Identify which cell holds the provided text, then report its [X, Y] central coordinate. 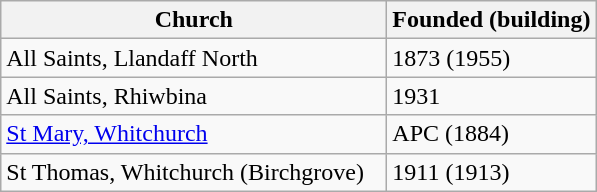
1873 (1955) [492, 58]
All Saints, Llandaff North [194, 58]
1931 [492, 96]
All Saints, Rhiwbina [194, 96]
APC (1884) [492, 134]
Founded (building) [492, 20]
St Mary, Whitchurch [194, 134]
1911 (1913) [492, 172]
St Thomas, Whitchurch (Birchgrove) [194, 172]
Church [194, 20]
